Identify which cell holds the provided text, then report its [X, Y] central coordinate. 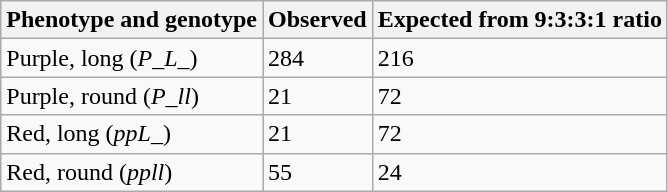
Expected from 9:3:3:1 ratio [520, 20]
Purple, long (P_L_) [132, 58]
Red, long (ppL_) [132, 134]
24 [520, 172]
Red, round (ppll) [132, 172]
284 [317, 58]
Purple, round (P_ll) [132, 96]
216 [520, 58]
Observed [317, 20]
Phenotype and genotype [132, 20]
55 [317, 172]
